For the text-containing cell, return its midpoint in [x, y] coordinate format. 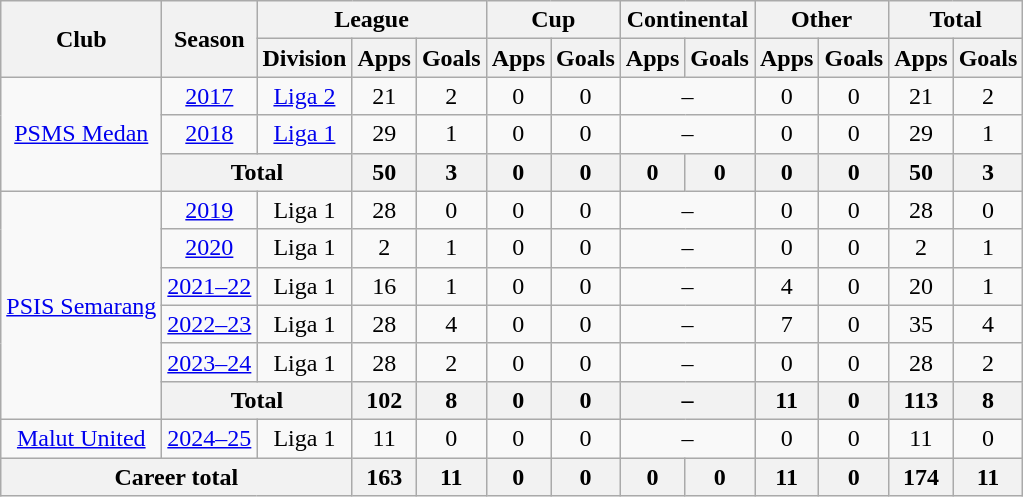
2021–22 [210, 286]
Career total [176, 477]
2023–24 [210, 362]
PSMS Medan [82, 134]
35 [921, 324]
113 [921, 400]
2019 [210, 210]
20 [921, 286]
Club [82, 39]
102 [384, 400]
174 [921, 477]
Continental [687, 20]
Malut United [82, 438]
163 [384, 477]
2018 [210, 134]
League [372, 20]
Division [304, 58]
2022–23 [210, 324]
PSIS Semarang [82, 305]
Liga 2 [304, 96]
16 [384, 286]
2024–25 [210, 438]
Cup [553, 20]
2017 [210, 96]
Season [210, 39]
2020 [210, 248]
7 [786, 324]
Other [821, 20]
